Pinpoint the cell where the given text exists, returning its (x, y) midpoint coordinate. 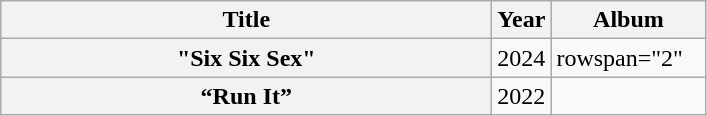
rowspan="2" (628, 58)
2024 (522, 58)
Title (246, 20)
Album (628, 20)
Year (522, 20)
2022 (522, 96)
“Run It” (246, 96)
"Six Six Sex" (246, 58)
